Determine the [x, y] coordinate at the center of the cell enclosing the given text.  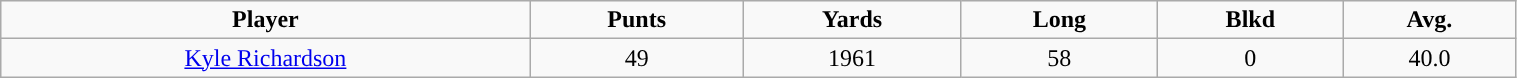
1961 [852, 58]
Blkd [1250, 20]
Punts [636, 20]
Avg. [1430, 20]
40.0 [1430, 58]
Kyle Richardson [266, 58]
Player [266, 20]
58 [1060, 58]
Yards [852, 20]
Long [1060, 20]
49 [636, 58]
0 [1250, 58]
